Capture the cell that displays the provided text and extract its [x, y] central coordinate. 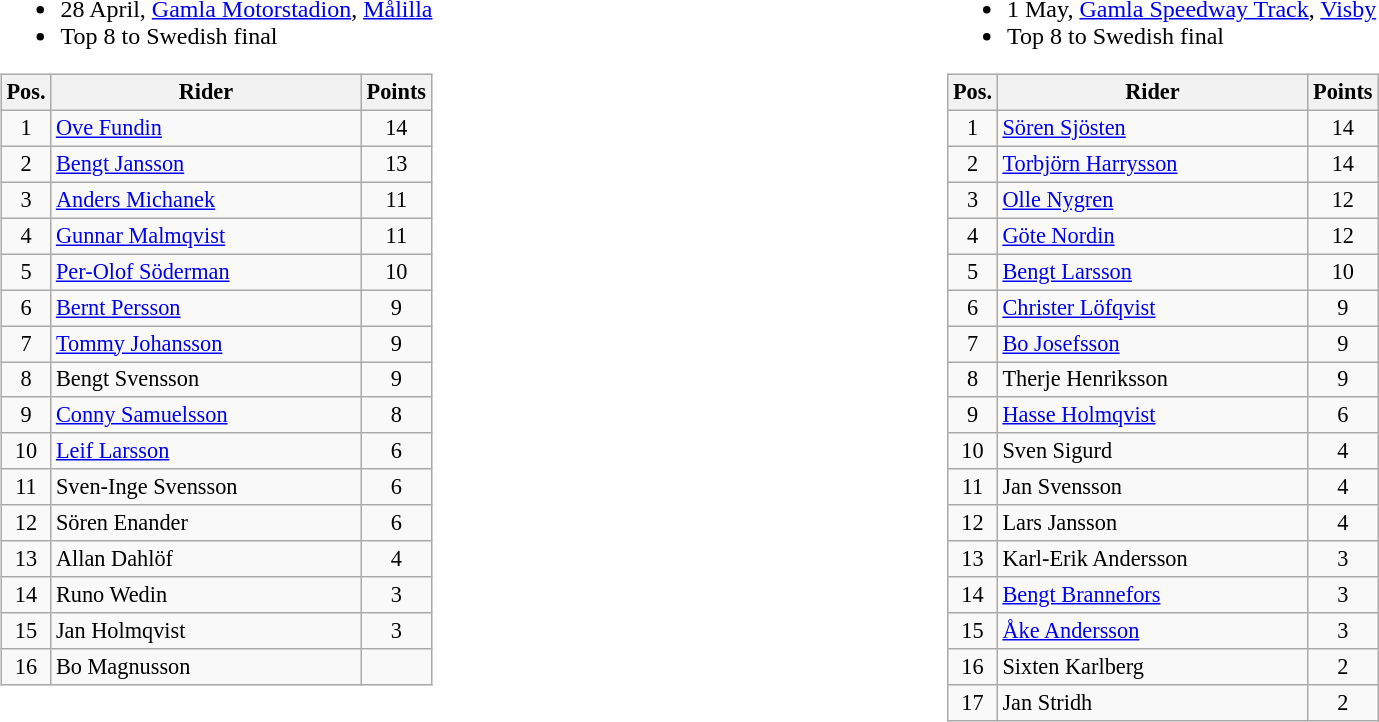
Jan Holmqvist [206, 631]
Conny Samuelsson [206, 415]
Sören Enander [206, 523]
Olle Nygren [1152, 200]
Sixten Karlberg [1152, 667]
Göte Nordin [1152, 236]
Leif Larsson [206, 451]
Per-Olof Söderman [206, 272]
Jan Stridh [1152, 703]
Åke Andersson [1152, 631]
Karl-Erik Andersson [1152, 559]
Bengt Jansson [206, 164]
17 [972, 703]
Therje Henriksson [1152, 380]
Bernt Persson [206, 308]
Torbjörn Harrysson [1152, 164]
Bo Magnusson [206, 667]
Bengt Larsson [1152, 272]
Tommy Johansson [206, 344]
Lars Jansson [1152, 523]
Sven Sigurd [1152, 451]
Jan Svensson [1152, 487]
Christer Löfqvist [1152, 308]
Sven-Inge Svensson [206, 487]
Sören Sjösten [1152, 128]
Ove Fundin [206, 128]
Bo Josefsson [1152, 344]
Hasse Holmqvist [1152, 415]
Allan Dahlöf [206, 559]
Anders Michanek [206, 200]
Gunnar Malmqvist [206, 236]
Runo Wedin [206, 595]
Bengt Svensson [206, 380]
Bengt Brannefors [1152, 595]
